Search for the cell housing the specified text and yield its [X, Y] center coordinate. 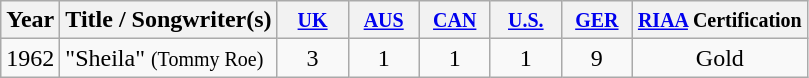
3 [312, 58]
U.S. [526, 20]
9 [596, 58]
Title / Songwriter(s) [168, 20]
UK [312, 20]
"Sheila" (Tommy Roe) [168, 58]
Gold [720, 58]
1962 [30, 58]
GER [596, 20]
Year [30, 20]
AUS [384, 20]
CAN [454, 20]
RIAA Certification [720, 20]
